Identify which cell holds the provided text, then report its (X, Y) central coordinate. 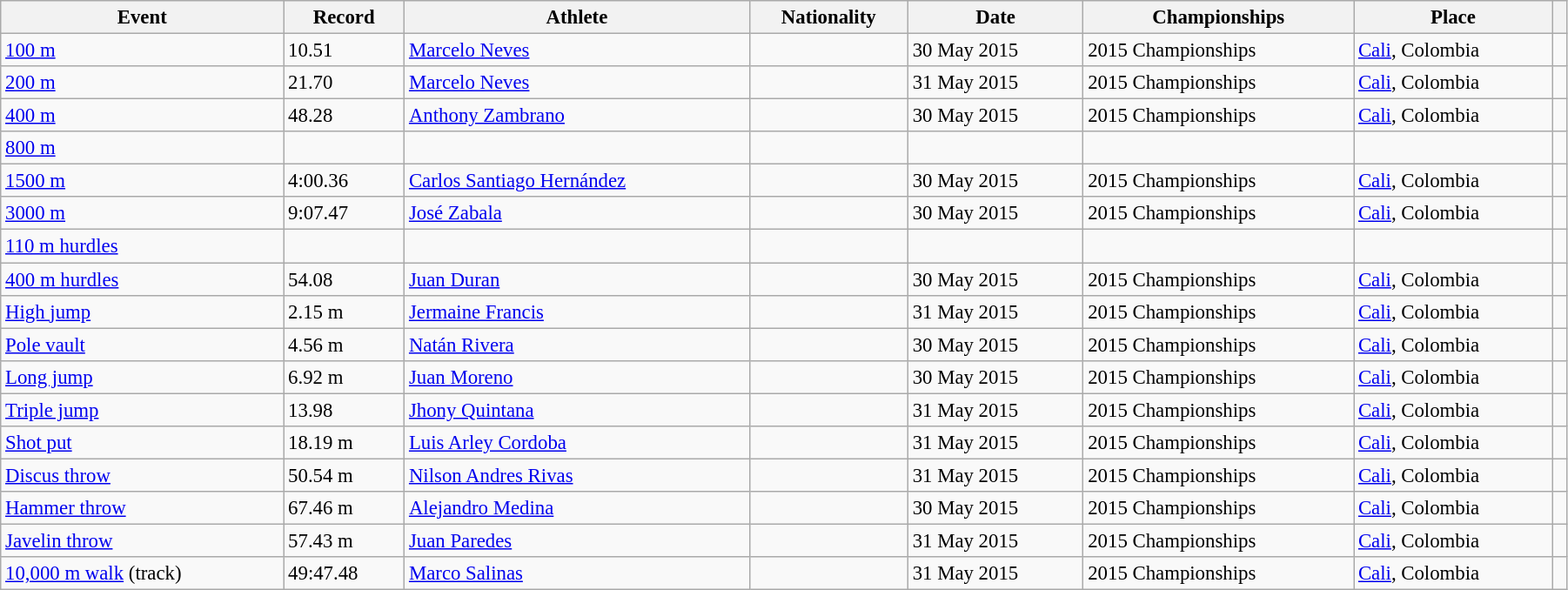
Nationality (828, 17)
Hammer throw (143, 508)
Record (345, 17)
10,000 m walk (track) (143, 573)
57.43 m (345, 540)
110 m hurdles (143, 246)
Pole vault (143, 345)
Anthony Zambrano (577, 116)
400 m (143, 116)
Discus throw (143, 475)
High jump (143, 312)
18.19 m (345, 443)
Carlos Santiago Hernández (577, 181)
400 m hurdles (143, 279)
Juan Duran (577, 279)
4:00.36 (345, 181)
José Zabala (577, 213)
Shot put (143, 443)
Championships (1218, 17)
800 m (143, 148)
Event (143, 17)
4.56 m (345, 345)
Alejandro Medina (577, 508)
Javelin throw (143, 540)
Long jump (143, 377)
100 m (143, 50)
13.98 (345, 410)
1500 m (143, 181)
2.15 m (345, 312)
49:47.48 (345, 573)
6.92 m (345, 377)
Triple jump (143, 410)
Jhony Quintana (577, 410)
Juan Paredes (577, 540)
50.54 m (345, 475)
Juan Moreno (577, 377)
67.46 m (345, 508)
Athlete (577, 17)
Place (1453, 17)
Marco Salinas (577, 573)
Luis Arley Cordoba (577, 443)
Date (995, 17)
10.51 (345, 50)
3000 m (143, 213)
Nilson Andres Rivas (577, 475)
Natán Rivera (577, 345)
Jermaine Francis (577, 312)
9:07.47 (345, 213)
54.08 (345, 279)
200 m (143, 83)
48.28 (345, 116)
21.70 (345, 83)
